From the cell containing the given text, extract its center point as (X, Y) coordinate. 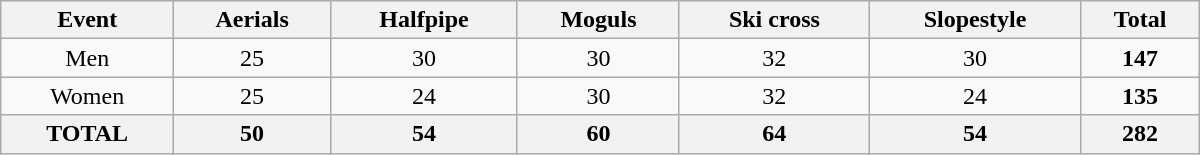
50 (252, 134)
Moguls (598, 20)
Halfpipe (424, 20)
Ski cross (774, 20)
135 (1140, 96)
Event (88, 20)
64 (774, 134)
Aerials (252, 20)
60 (598, 134)
Slopestyle (975, 20)
Men (88, 58)
282 (1140, 134)
Total (1140, 20)
147 (1140, 58)
TOTAL (88, 134)
Women (88, 96)
